Scan for the cell matching the given text and deliver its (x, y) coordinate at center. 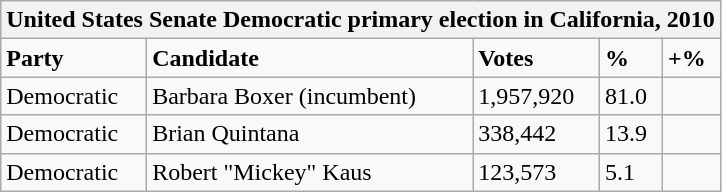
13.9 (632, 134)
Candidate (310, 58)
United States Senate Democratic primary election in California, 2010 (361, 20)
Robert "Mickey" Kaus (310, 172)
Votes (536, 58)
5.1 (632, 172)
81.0 (632, 96)
+% (691, 58)
1,957,920 (536, 96)
% (632, 58)
Party (74, 58)
Brian Quintana (310, 134)
Barbara Boxer (incumbent) (310, 96)
123,573 (536, 172)
338,442 (536, 134)
